Identify which cell holds the provided text, then report its (X, Y) central coordinate. 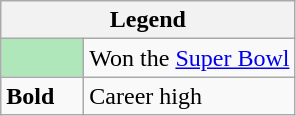
Bold (42, 96)
Career high (190, 96)
Won the Super Bowl (190, 58)
Legend (148, 20)
